Identify which cell holds the provided text, then report its (X, Y) central coordinate. 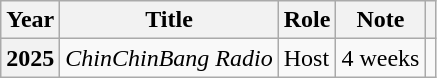
4 weeks (380, 58)
Note (380, 20)
ChinChinBang Radio (169, 58)
Title (169, 20)
2025 (30, 58)
Host (307, 58)
Year (30, 20)
Role (307, 20)
